From the cell containing the given text, extract its center point as [x, y] coordinate. 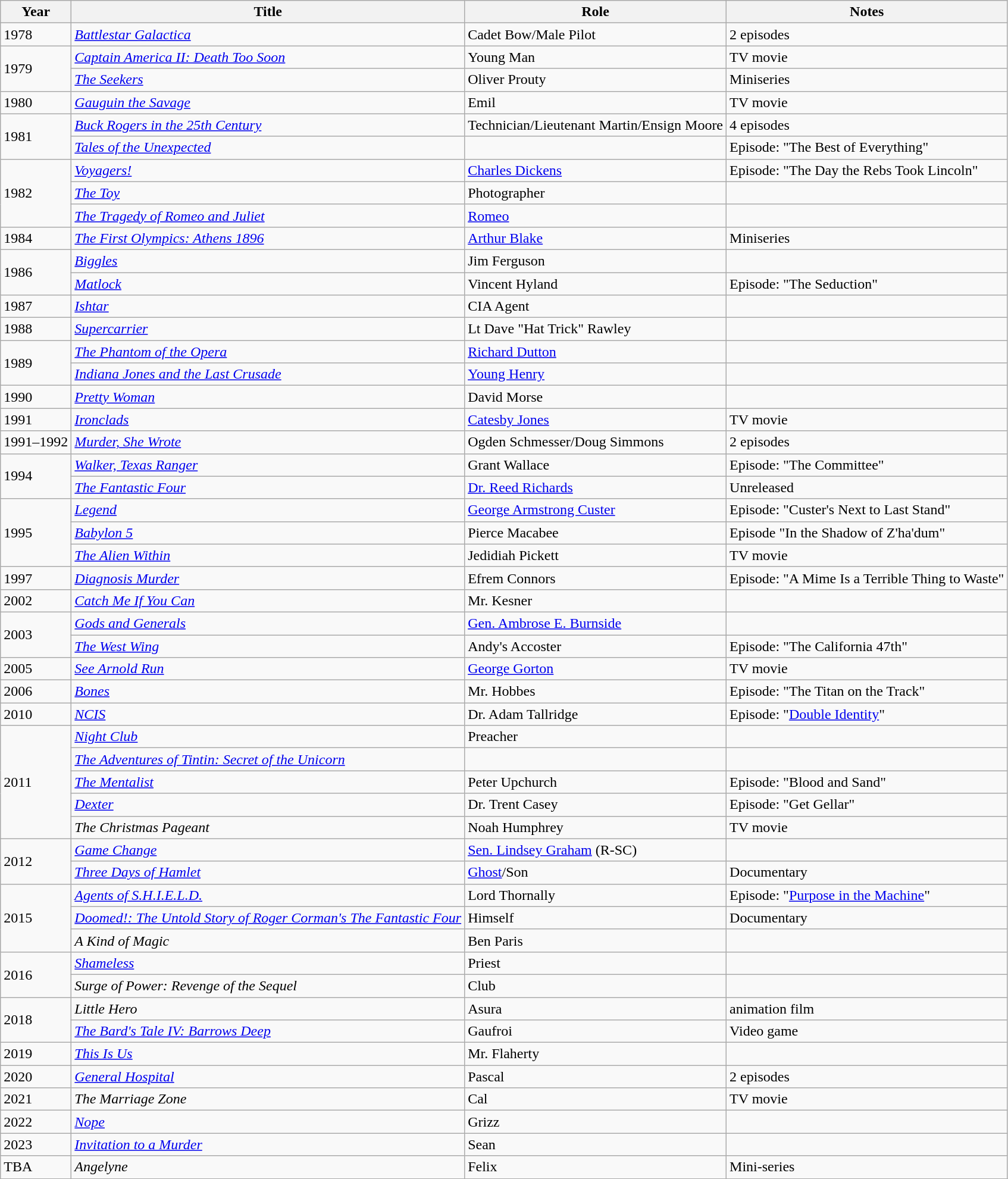
The Marriage Zone [268, 1099]
Role [596, 12]
Notes [867, 12]
2022 [36, 1122]
Episode: "Double Identity" [867, 714]
Young Henry [596, 374]
Cadet Bow/Male Pilot [596, 35]
Mr. Hobbes [596, 692]
2006 [36, 692]
Supercarrier [268, 329]
Sen. Lindsey Graham (R-SC) [596, 850]
Night Club [268, 737]
The Christmas Pageant [268, 827]
Episode: "The Day the Rebs Took Lincoln" [867, 170]
Video game [867, 1031]
Episode: "The Committee" [867, 465]
Year [36, 12]
Ogden Schmesser/Doug Simmons [596, 442]
Episode: "Blood and Sand" [867, 782]
Richard Dutton [596, 352]
Matlock [268, 284]
1979 [36, 68]
Episode "In the Shadow of Z'ha'dum" [867, 533]
Dr. Adam Tallridge [596, 714]
Pascal [596, 1077]
Ben Paris [596, 940]
Voyagers! [268, 170]
Sean [596, 1144]
The West Wing [268, 646]
Arthur Blake [596, 238]
Preacher [596, 737]
This Is Us [268, 1054]
1978 [36, 35]
1984 [36, 238]
Mr. Flaherty [596, 1054]
The Fantastic Four [268, 487]
The Alien Within [268, 555]
Doomed!: The Untold Story of Roger Corman's The Fantastic Four [268, 918]
Catesby Jones [596, 420]
Andy's Accoster [596, 646]
Game Change [268, 850]
1989 [36, 363]
1991 [36, 420]
Mini-series [867, 1167]
Little Hero [268, 1009]
1980 [36, 102]
Episode: "Purpose in the Machine" [867, 895]
Gods and Generals [268, 623]
Episode: "The Titan on the Track" [867, 692]
Romeo [596, 215]
Cal [596, 1099]
A Kind of Magic [268, 940]
2019 [36, 1054]
2016 [36, 974]
Episode: "The Seduction" [867, 284]
The Mentalist [268, 782]
Episode: "The California 47th" [867, 646]
2015 [36, 918]
1982 [36, 193]
Asura [596, 1009]
Catch Me If You Can [268, 601]
Buck Rogers in the 25th Century [268, 125]
Agents of S.H.I.E.L.D. [268, 895]
1995 [36, 533]
NCIS [268, 714]
Title [268, 12]
2023 [36, 1144]
Ishtar [268, 307]
Murder, She Wrote [268, 442]
2011 [36, 782]
Lord Thornally [596, 895]
Noah Humphrey [596, 827]
The Toy [268, 193]
1994 [36, 476]
Himself [596, 918]
Nope [268, 1122]
1986 [36, 272]
Captain America II: Death Too Soon [268, 57]
1991–1992 [36, 442]
George Gorton [596, 669]
Ironclads [268, 420]
TBA [36, 1167]
Episode: "A Mime Is a Terrible Thing to Waste" [867, 578]
CIA Agent [596, 307]
Biggles [268, 261]
Priest [596, 963]
General Hospital [268, 1077]
Efrem Connors [596, 578]
Mr. Kesner [596, 601]
Jedidiah Pickett [596, 555]
The Tragedy of Romeo and Juliet [268, 215]
Gauguin the Savage [268, 102]
Invitation to a Murder [268, 1144]
2005 [36, 669]
The First Olympics: Athens 1896 [268, 238]
Grant Wallace [596, 465]
animation film [867, 1009]
Photographer [596, 193]
Bones [268, 692]
Legend [268, 510]
See Arnold Run [268, 669]
Club [596, 986]
Charles Dickens [596, 170]
The Adventures of Tintin: Secret of the Unicorn [268, 759]
4 episodes [867, 125]
Gen. Ambrose E. Burnside [596, 623]
2021 [36, 1099]
Unreleased [867, 487]
Jim Ferguson [596, 261]
Gaufroi [596, 1031]
2012 [36, 861]
George Armstrong Custer [596, 510]
Dexter [268, 805]
1988 [36, 329]
Surge of Power: Revenge of the Sequel [268, 986]
Pretty Woman [268, 397]
2018 [36, 1020]
Technician/Lieutenant Martin/Ensign Moore [596, 125]
The Seekers [268, 80]
Oliver Prouty [596, 80]
Vincent Hyland [596, 284]
Episode: "Custer's Next to Last Stand" [867, 510]
Emil [596, 102]
Peter Upchurch [596, 782]
Angelyne [268, 1167]
Walker, Texas Ranger [268, 465]
Diagnosis Murder [268, 578]
Felix [596, 1167]
Pierce Macabee [596, 533]
Battlestar Galactica [268, 35]
2020 [36, 1077]
Shameless [268, 963]
1990 [36, 397]
The Phantom of the Opera [268, 352]
Three Days of Hamlet [268, 872]
1987 [36, 307]
Ghost/Son [596, 872]
Dr. Trent Casey [596, 805]
Dr. Reed Richards [596, 487]
2003 [36, 634]
1981 [36, 136]
Episode: "The Best of Everything" [867, 148]
1997 [36, 578]
Tales of the Unexpected [268, 148]
Grizz [596, 1122]
Indiana Jones and the Last Crusade [268, 374]
Young Man [596, 57]
2010 [36, 714]
2002 [36, 601]
Lt Dave "Hat Trick" Rawley [596, 329]
Babylon 5 [268, 533]
David Morse [596, 397]
Episode: "Get Gellar" [867, 805]
The Bard's Tale IV: Barrows Deep [268, 1031]
